Identify which cell holds the provided text, then report its [x, y] central coordinate. 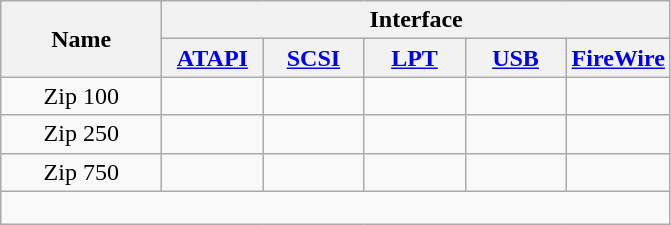
LPT [414, 58]
Zip 750 [82, 172]
Name [82, 39]
Zip 250 [82, 134]
Zip 100 [82, 96]
FireWire [618, 58]
ATAPI [212, 58]
SCSI [314, 58]
Interface [416, 20]
USB [516, 58]
